Determine the (x, y) coordinate at the center of the cell enclosing the given text.  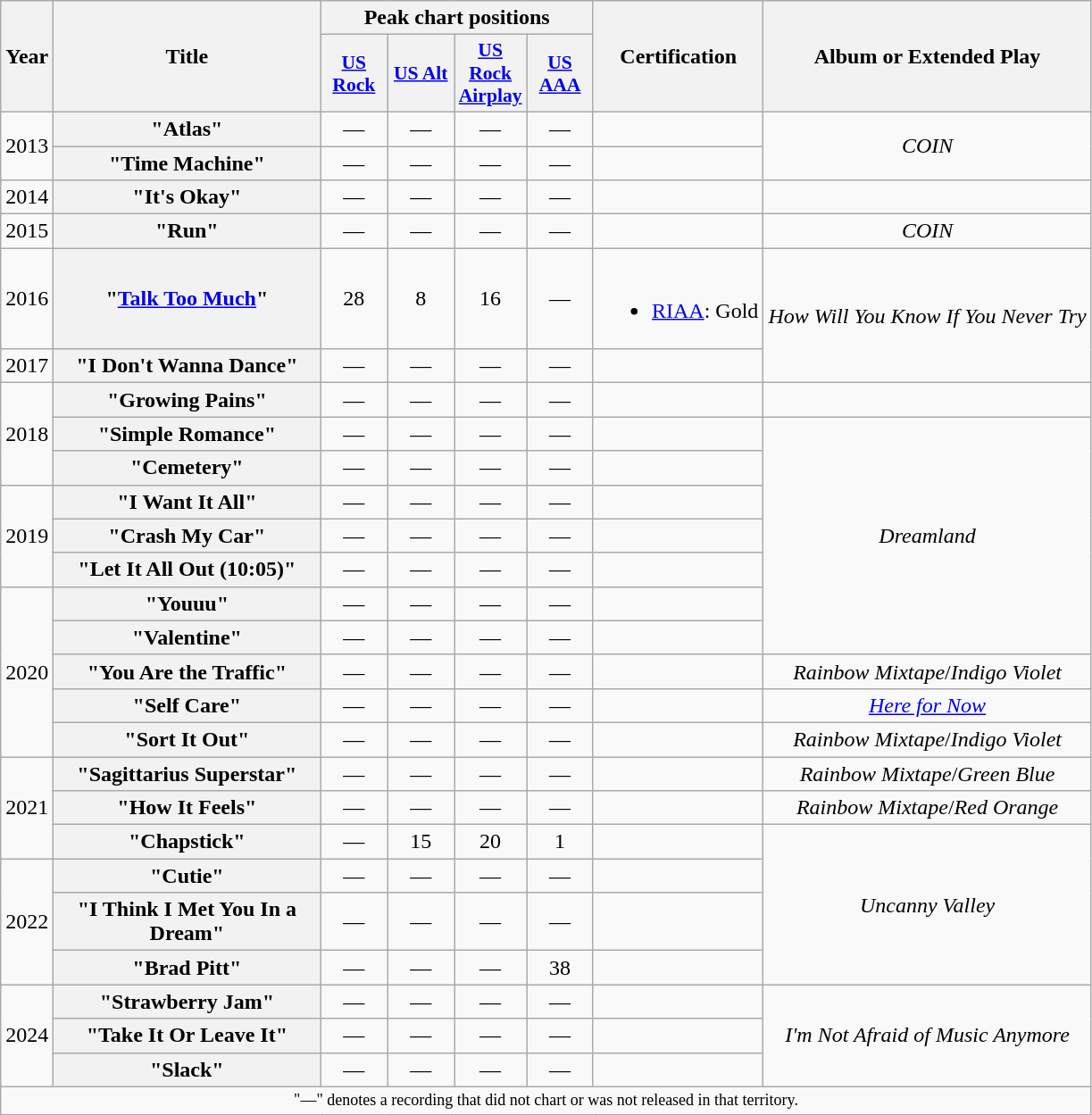
"Atlas" (188, 129)
2017 (27, 366)
"Sagittarius Superstar" (188, 774)
"How It Feels" (188, 808)
Certification (678, 57)
2022 (27, 921)
2019 (27, 536)
2015 (27, 231)
Year (27, 57)
US AAA (561, 73)
"Youuu" (188, 603)
Rainbow Mixtape/Red Orange (927, 808)
"Run" (188, 231)
"I Don't Wanna Dance" (188, 366)
"I Want It All" (188, 502)
How Will You Know If You Never Try (927, 316)
RIAA: Gold (678, 298)
16 (491, 298)
"I Think I Met You In a Dream" (188, 921)
Title (188, 57)
"Valentine" (188, 637)
2021 (27, 808)
28 (354, 298)
US Rock (354, 73)
Peak chart positions (457, 18)
"Let It All Out (10:05)" (188, 570)
"Strawberry Jam" (188, 1002)
"You Are the Traffic" (188, 671)
"Sort It Out" (188, 739)
"Talk Too Much" (188, 298)
2018 (27, 434)
US Alt (421, 73)
15 (421, 842)
2024 (27, 1036)
"It's Okay" (188, 197)
"Growing Pains" (188, 400)
"—" denotes a recording that did not chart or was not released in that territory. (546, 1100)
Rainbow Mixtape/Green Blue (927, 774)
1 (561, 842)
2016 (27, 298)
"Cutie" (188, 876)
"Slack" (188, 1069)
"Cemetery" (188, 468)
Uncanny Valley (927, 905)
"Time Machine" (188, 163)
"Chapstick" (188, 842)
Here for Now (927, 705)
2020 (27, 671)
"Brad Pitt" (188, 968)
2014 (27, 197)
20 (491, 842)
Dreamland (927, 536)
"Self Care" (188, 705)
"Take It Or Leave It" (188, 1036)
US Rock Airplay (491, 73)
38 (561, 968)
Album or Extended Play (927, 57)
"Crash My Car" (188, 536)
"Simple Romance" (188, 434)
8 (421, 298)
2013 (27, 146)
I'm Not Afraid of Music Anymore (927, 1036)
